Return (x, y) of the center of cell containing provided text 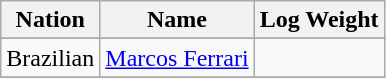
Log Weight (319, 20)
Nation (50, 20)
Marcos Ferrari (177, 58)
Name (177, 20)
Brazilian (50, 58)
